Determine the [X, Y] coordinate at the center of the cell enclosing the given text.  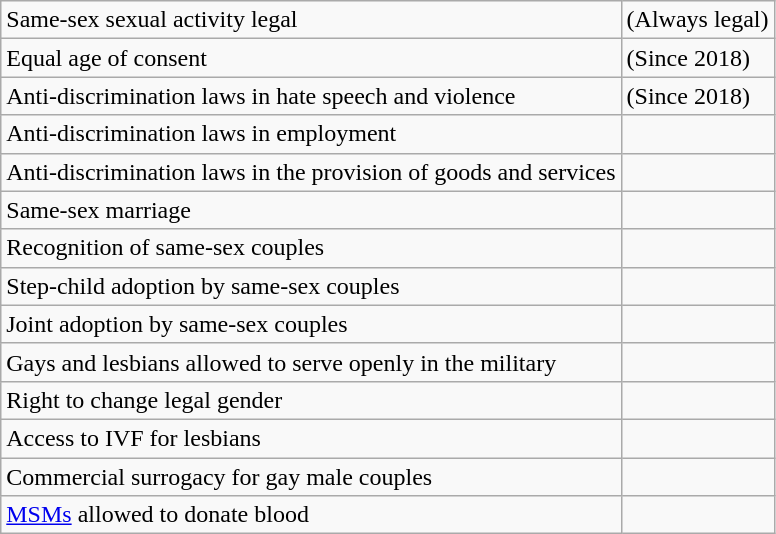
Same-sex sexual activity legal [311, 20]
Anti-discrimination laws in hate speech and violence [311, 96]
Joint adoption by same-sex couples [311, 324]
Right to change legal gender [311, 400]
Gays and lesbians allowed to serve openly in the military [311, 362]
Access to IVF for lesbians [311, 438]
MSMs allowed to donate blood [311, 515]
Equal age of consent [311, 58]
Anti-discrimination laws in employment [311, 134]
(Always legal) [698, 20]
Step-child adoption by same-sex couples [311, 286]
Recognition of same-sex couples [311, 248]
Anti-discrimination laws in the provision of goods and services [311, 172]
Same-sex marriage [311, 210]
Commercial surrogacy for gay male couples [311, 477]
